Return the (x, y) coordinate for the center point of the cell that contains the specified text.  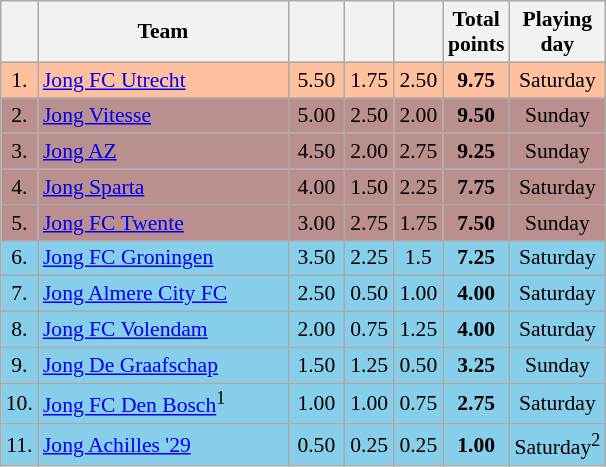
5.00 (316, 116)
11. (20, 444)
Jong AZ (163, 152)
Playing day (557, 32)
4.50 (316, 152)
3. (20, 152)
5. (20, 223)
Jong FC Volendam (163, 330)
3.50 (316, 258)
1.5 (418, 258)
9.75 (476, 80)
Team (163, 32)
7.50 (476, 223)
Jong Sparta (163, 187)
7. (20, 294)
3.25 (476, 365)
1. (20, 80)
4. (20, 187)
Jong FC Utrecht (163, 80)
Jong Vitesse (163, 116)
Jong Achilles '29 (163, 444)
6. (20, 258)
9.50 (476, 116)
9. (20, 365)
Jong FC Twente (163, 223)
8. (20, 330)
3.00 (316, 223)
7.25 (476, 258)
Saturday2 (557, 444)
2. (20, 116)
Jong FC Den Bosch1 (163, 404)
Jong Almere City FC (163, 294)
7.75 (476, 187)
9.25 (476, 152)
10. (20, 404)
5.50 (316, 80)
Jong FC Groningen (163, 258)
Jong De Graafschap (163, 365)
Total points (476, 32)
